Extract the (x, y) coordinate from the center of the cell holding the provided text.  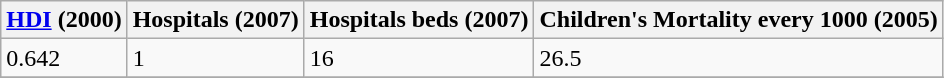
16 (419, 58)
0.642 (64, 58)
HDI (2000) (64, 20)
26.5 (738, 58)
Hospitals beds (2007) (419, 20)
Children's Mortality every 1000 (2005) (738, 20)
Hospitals (2007) (216, 20)
1 (216, 58)
